Scan for the cell matching the given text and deliver its (x, y) coordinate at center. 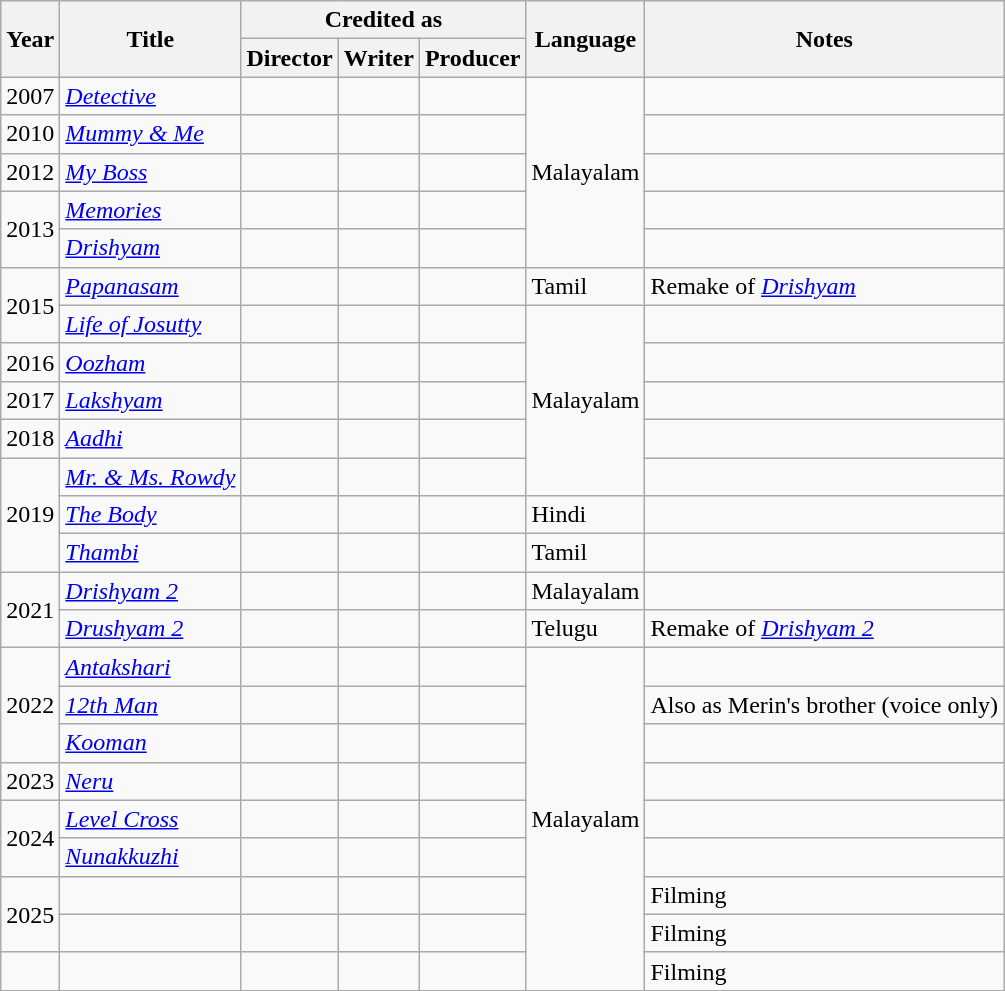
Remake of Drishyam 2 (824, 629)
Notes (824, 39)
2012 (30, 172)
Oozham (150, 362)
Life of Josutty (150, 324)
Telugu (586, 629)
Antakshari (150, 667)
Hindi (586, 515)
2019 (30, 515)
Neru (150, 781)
Producer (472, 58)
Level Cross (150, 819)
2023 (30, 781)
Detective (150, 96)
Language (586, 39)
2021 (30, 610)
Year (30, 39)
Kooman (150, 743)
Thambi (150, 553)
Memories (150, 210)
Drishyam 2 (150, 591)
Nunakkuzhi (150, 857)
Mr. & Ms. Rowdy (150, 477)
Aadhi (150, 438)
Remake of Drishyam (824, 286)
2010 (30, 134)
Drushyam 2 (150, 629)
2016 (30, 362)
2022 (30, 705)
12th Man (150, 705)
2017 (30, 400)
2015 (30, 305)
2007 (30, 96)
2018 (30, 438)
Drishyam (150, 248)
My Boss (150, 172)
Lakshyam (150, 400)
Director (290, 58)
Title (150, 39)
Papanasam (150, 286)
2013 (30, 229)
Mummy & Me (150, 134)
Writer (378, 58)
The Body (150, 515)
Also as Merin's brother (voice only) (824, 705)
2024 (30, 838)
Credited as (384, 20)
2025 (30, 914)
